Determine the [x, y] coordinate at the center of the cell enclosing the given text.  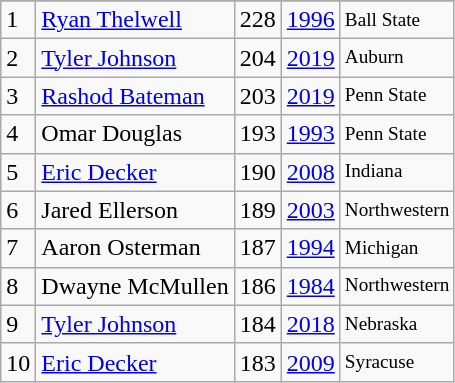
4 [18, 134]
1996 [310, 20]
Ball State [397, 20]
1993 [310, 134]
9 [18, 324]
186 [258, 286]
Aaron Osterman [135, 248]
2008 [310, 172]
1984 [310, 286]
10 [18, 362]
190 [258, 172]
6 [18, 210]
2018 [310, 324]
Nebraska [397, 324]
Dwayne McMullen [135, 286]
187 [258, 248]
203 [258, 96]
184 [258, 324]
3 [18, 96]
193 [258, 134]
2009 [310, 362]
Indiana [397, 172]
Auburn [397, 58]
228 [258, 20]
Syracuse [397, 362]
189 [258, 210]
2 [18, 58]
2003 [310, 210]
Jared Ellerson [135, 210]
204 [258, 58]
1994 [310, 248]
5 [18, 172]
Michigan [397, 248]
Rashod Bateman [135, 96]
1 [18, 20]
Ryan Thelwell [135, 20]
183 [258, 362]
8 [18, 286]
7 [18, 248]
Omar Douglas [135, 134]
